Pinpoint the cell where the given text exists, returning its (X, Y) midpoint coordinate. 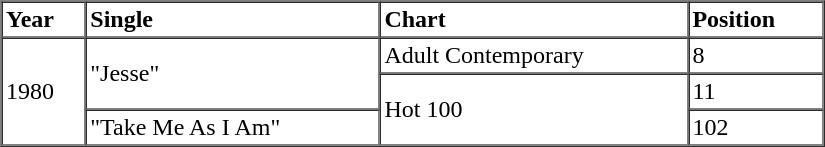
102 (756, 128)
"Jesse" (233, 74)
Position (756, 20)
1980 (44, 92)
11 (756, 92)
Chart (534, 20)
Single (233, 20)
8 (756, 56)
Year (44, 20)
Hot 100 (534, 110)
Adult Contemporary (534, 56)
"Take Me As I Am" (233, 128)
